Detect which cell encompasses the target text, then output its [X, Y] center coordinate. 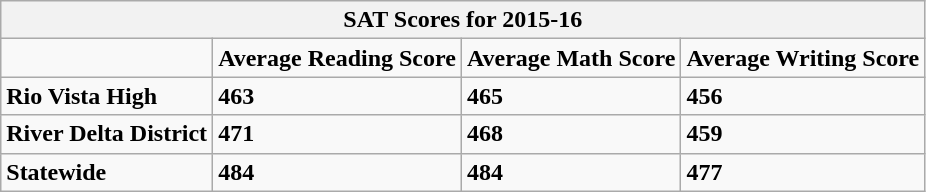
Average Math Score [570, 58]
477 [803, 172]
Rio Vista High [107, 96]
SAT Scores for 2015-16 [463, 20]
465 [570, 96]
468 [570, 134]
River Delta District [107, 134]
463 [338, 96]
459 [803, 134]
Average Writing Score [803, 58]
471 [338, 134]
Average Reading Score [338, 58]
456 [803, 96]
Statewide [107, 172]
